Locate the cell with the specified text and output its (X, Y) center coordinate. 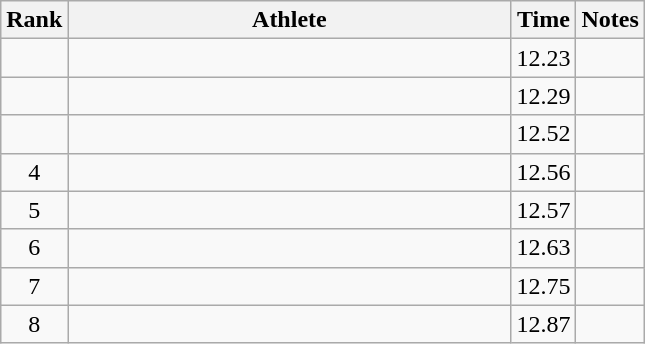
12.23 (544, 58)
Notes (610, 20)
12.52 (544, 134)
6 (34, 248)
12.29 (544, 96)
Rank (34, 20)
8 (34, 324)
12.56 (544, 172)
12.57 (544, 210)
Athlete (290, 20)
Time (544, 20)
12.63 (544, 248)
5 (34, 210)
12.75 (544, 286)
4 (34, 172)
7 (34, 286)
12.87 (544, 324)
